Detect which cell encompasses the target text, then output its (X, Y) center coordinate. 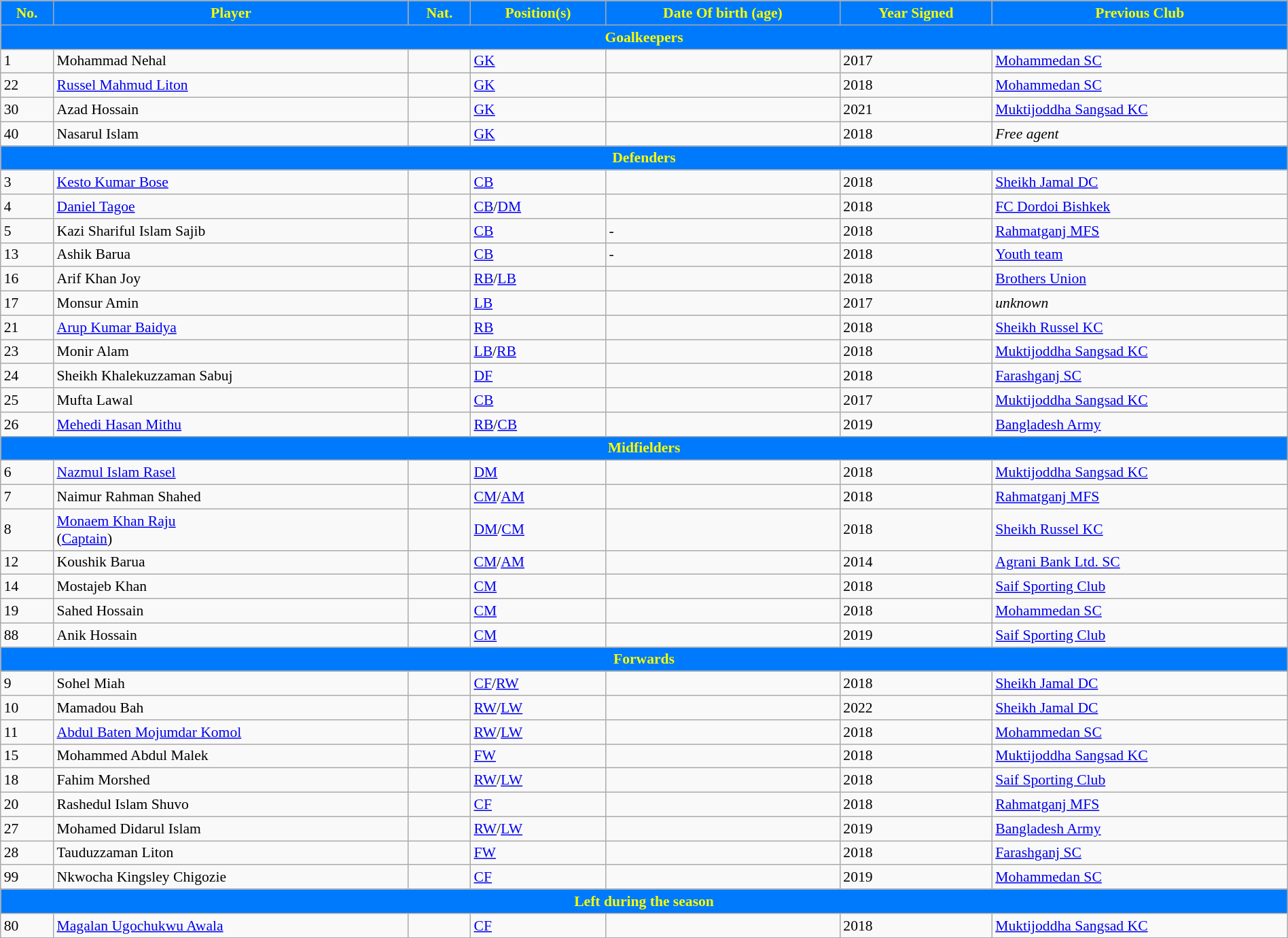
3 (27, 183)
16 (27, 279)
Year Signed (916, 13)
LB (538, 304)
Goalkeepers (644, 37)
Position(s) (538, 13)
6 (27, 473)
8 (27, 530)
DM (538, 473)
unknown (1140, 304)
21 (27, 327)
40 (27, 134)
Defenders (644, 158)
Monsur Amin (231, 304)
20 (27, 805)
2021 (916, 110)
Ashik Barua (231, 255)
11 (27, 732)
Kazi Shariful Islam Sajib (231, 231)
10 (27, 708)
Youth team (1140, 255)
Daniel Tagoe (231, 206)
5 (27, 231)
30 (27, 110)
CF/RW (538, 684)
Nasarul Islam (231, 134)
Brothers Union (1140, 279)
LB/RB (538, 352)
Fahim Morshed (231, 780)
RB/LB (538, 279)
Sohel Miah (231, 684)
26 (27, 425)
Magalan Ugochukwu Awala (231, 926)
Arif Khan Joy (231, 279)
Arup Kumar Baidya (231, 327)
Russel Mahmud Liton (231, 86)
2014 (916, 562)
Tauduzzaman Liton (231, 853)
23 (27, 352)
Mehedi Hasan Mithu (231, 425)
Sahed Hossain (231, 611)
Agrani Bank Ltd. SC (1140, 562)
Monaem Khan Raju(Captain) (231, 530)
17 (27, 304)
Date Of birth (age) (723, 13)
Nazmul Islam Rasel (231, 473)
FC Dordoi Bishkek (1140, 206)
Koushik Barua (231, 562)
99 (27, 878)
88 (27, 635)
Previous Club (1140, 13)
CB/DM (538, 206)
1 (27, 61)
25 (27, 400)
Anik Hossain (231, 635)
24 (27, 376)
Naimur Rahman Shahed (231, 497)
27 (27, 829)
RB/CB (538, 425)
Forwards (644, 660)
Kesto Kumar Bose (231, 183)
22 (27, 86)
Mufta Lawal (231, 400)
Rashedul Islam Shuvo (231, 805)
19 (27, 611)
No. (27, 13)
2022 (916, 708)
9 (27, 684)
28 (27, 853)
Player (231, 13)
12 (27, 562)
Sheikh Khalekuzzaman Sabuj (231, 376)
Midfielders (644, 448)
4 (27, 206)
Mohammad Nehal (231, 61)
DM/CM (538, 530)
Free agent (1140, 134)
Abdul Baten Mojumdar Komol (231, 732)
15 (27, 756)
DF (538, 376)
Mohammed Abdul Malek (231, 756)
13 (27, 255)
14 (27, 587)
Left during the season (644, 901)
80 (27, 926)
Nat. (439, 13)
RB (538, 327)
Monir Alam (231, 352)
Nkwocha Kingsley Chigozie (231, 878)
Mamadou Bah (231, 708)
7 (27, 497)
Mostajeb Khan (231, 587)
18 (27, 780)
Azad Hossain (231, 110)
Mohamed Didarul Islam (231, 829)
